For the text-containing cell, return its midpoint in (x, y) coordinate format. 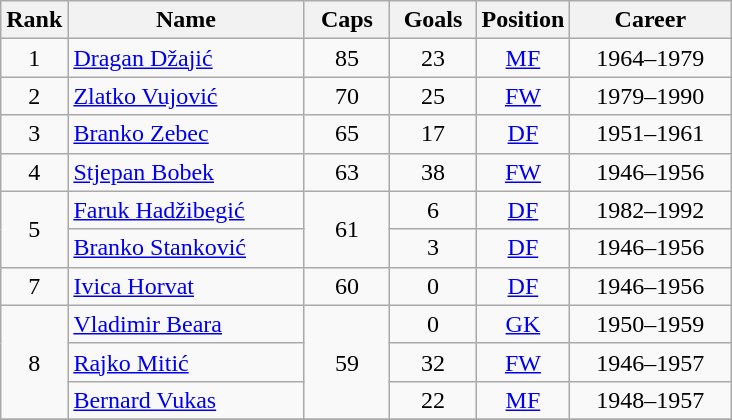
63 (347, 172)
Vladimir Beara (186, 324)
38 (433, 172)
Goals (433, 20)
Branko Stanković (186, 248)
5 (34, 229)
4 (34, 172)
25 (433, 96)
Rajko Mitić (186, 362)
Ivica Horvat (186, 286)
6 (433, 210)
Name (186, 20)
Zlatko Vujović (186, 96)
32 (433, 362)
61 (347, 229)
Faruk Hadžibegić (186, 210)
2 (34, 96)
1979–1990 (650, 96)
23 (433, 58)
Position (523, 20)
70 (347, 96)
Career (650, 20)
1948–1957 (650, 400)
1 (34, 58)
59 (347, 362)
1950–1959 (650, 324)
Dragan Džajić (186, 58)
1964–1979 (650, 58)
Rank (34, 20)
7 (34, 286)
8 (34, 362)
GK (523, 324)
1946–1957 (650, 362)
Stjepan Bobek (186, 172)
Caps (347, 20)
17 (433, 134)
65 (347, 134)
Bernard Vukas (186, 400)
85 (347, 58)
Branko Zebec (186, 134)
22 (433, 400)
1982–1992 (650, 210)
60 (347, 286)
1951–1961 (650, 134)
